Extract the (X, Y) coordinate from the center of the cell holding the provided text.  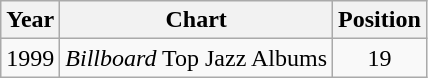
1999 (30, 58)
Billboard Top Jazz Albums (196, 58)
Year (30, 20)
19 (380, 58)
Chart (196, 20)
Position (380, 20)
